Find where the given text appears and provide that cell's center as (X, Y) coordinate. 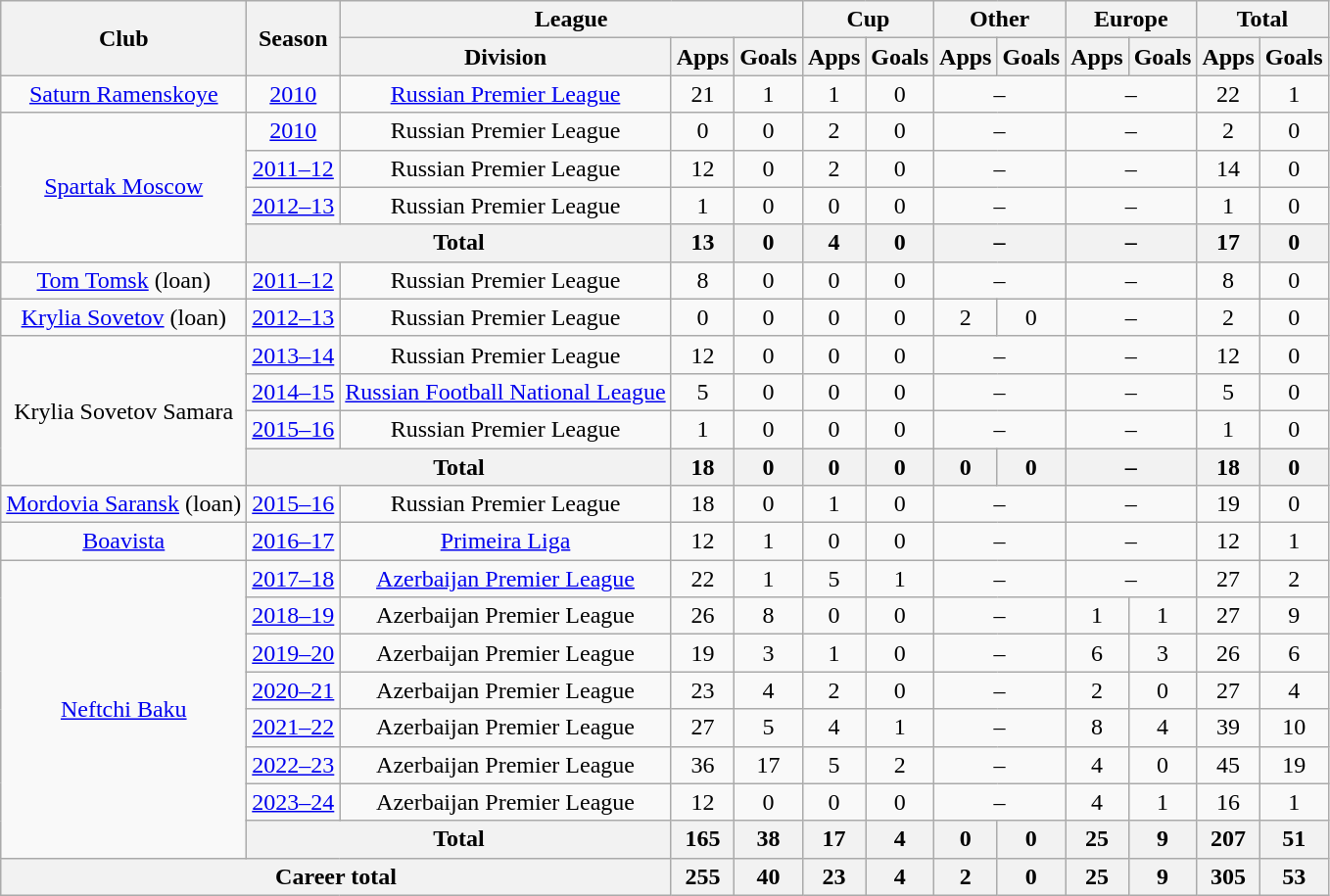
2013–14 (294, 354)
165 (702, 839)
2018–19 (294, 616)
Krylia Sovetov Samara (123, 410)
Krylia Sovetov (loan) (123, 317)
Neftchi Baku (123, 709)
2021–22 (294, 728)
14 (1228, 168)
2017–18 (294, 579)
255 (702, 876)
53 (1294, 876)
Club (123, 38)
Division (505, 57)
Mordovia Saransk (loan) (123, 504)
2014–15 (294, 392)
207 (1228, 839)
21 (702, 94)
305 (1228, 876)
40 (769, 876)
League (572, 20)
2023–24 (294, 802)
Season (294, 38)
2019–20 (294, 653)
38 (769, 839)
Primeira Liga (505, 542)
Russian Football National League (505, 392)
Spartak Moscow (123, 187)
Cup (868, 20)
2016–17 (294, 542)
Other (1000, 20)
51 (1294, 839)
Boavista (123, 542)
2022–23 (294, 765)
Europe (1131, 20)
39 (1228, 728)
10 (1294, 728)
2020–21 (294, 690)
16 (1228, 802)
45 (1228, 765)
13 (702, 243)
36 (702, 765)
Career total (336, 876)
Tom Tomsk (loan) (123, 280)
Saturn Ramenskoye (123, 94)
